Locate the cell with the specified text and output its (X, Y) center coordinate. 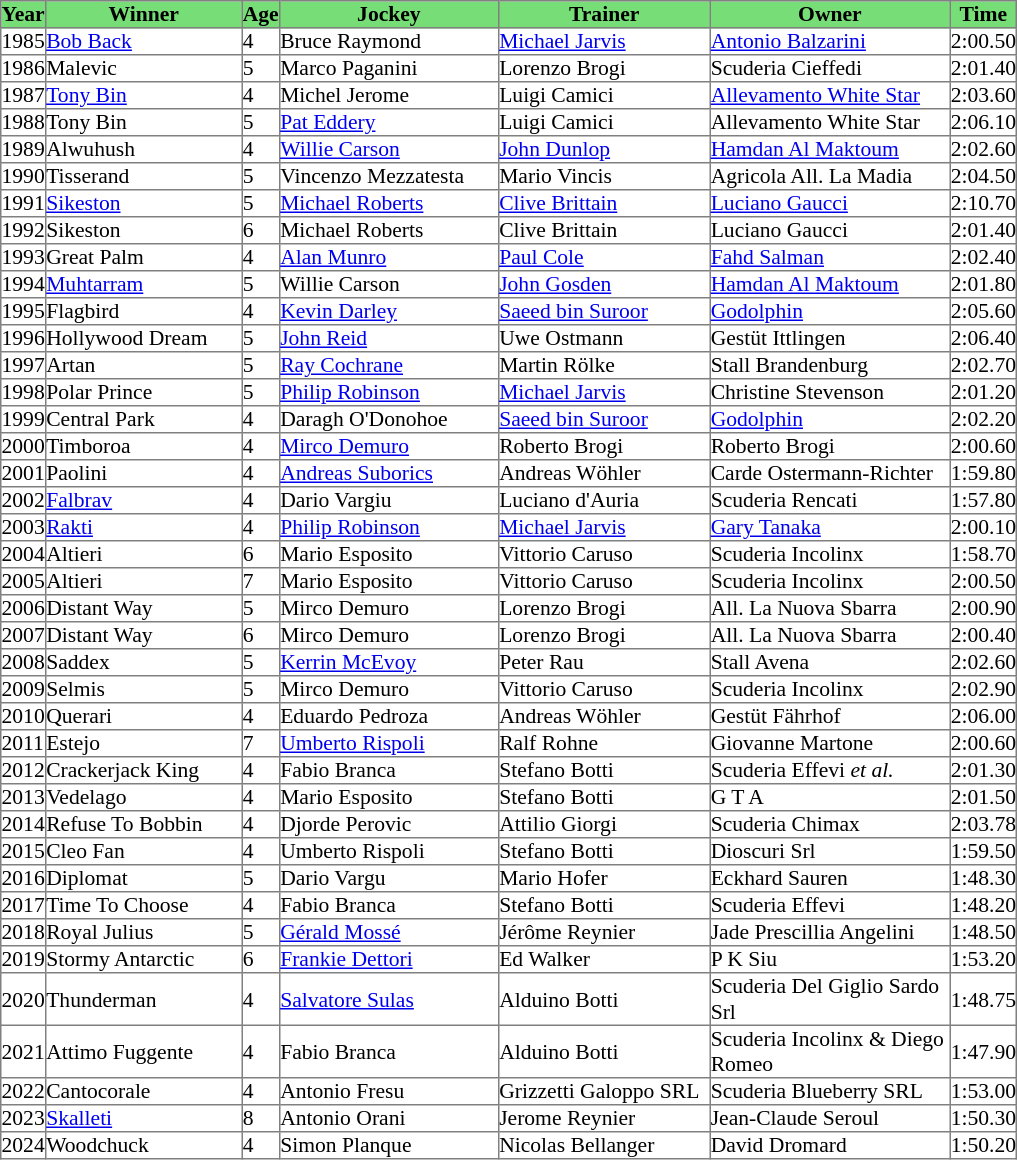
Bruce Raymond (388, 42)
2007 (24, 636)
Marco Paganini (388, 68)
Central Park (143, 420)
1:50.30 (984, 1118)
1:48.50 (984, 932)
John Dunlop (604, 150)
2:02.20 (984, 420)
2:01.80 (984, 284)
Ray Cochrane (388, 366)
Grizzetti Galoppo SRL (604, 1092)
Year (24, 14)
Dario Vargu (388, 878)
Ed Walker (604, 960)
Mario Vincis (604, 176)
Artan (143, 366)
Antonio Orani (388, 1118)
2010 (24, 716)
Polar Prince (143, 392)
1:53.00 (984, 1092)
Flagbird (143, 312)
2024 (24, 1146)
Simon Planque (388, 1146)
Vedelago (143, 798)
Vincenzo Mezzatesta (388, 176)
Andreas Suborics (388, 474)
1988 (24, 122)
2002 (24, 500)
2009 (24, 690)
Royal Julius (143, 932)
Giovanne Martone (830, 744)
1992 (24, 230)
Selmis (143, 690)
2004 (24, 554)
2:01.20 (984, 392)
Woodchuck (143, 1146)
Hollywood Dream (143, 338)
1994 (24, 284)
Cleo Fan (143, 852)
Martin Rölke (604, 366)
Uwe Ostmann (604, 338)
2:00.90 (984, 608)
Owner (830, 14)
Trainer (604, 14)
Great Palm (143, 258)
Malevic (143, 68)
2:02.90 (984, 690)
Winner (143, 14)
2005 (24, 582)
Alwuhush (143, 150)
1:48.30 (984, 878)
Christine Stevenson (830, 392)
2014 (24, 824)
Paul Cole (604, 258)
1:50.20 (984, 1146)
Stall Avena (830, 662)
2023 (24, 1118)
2008 (24, 662)
2:02.70 (984, 366)
2022 (24, 1092)
Nicolas Bellanger (604, 1146)
2:00.40 (984, 636)
2:10.70 (984, 204)
2017 (24, 906)
1991 (24, 204)
Agricola All. La Madia (830, 176)
1:47.90 (984, 1051)
2:03.60 (984, 96)
2:01.30 (984, 770)
Kevin Darley (388, 312)
Refuse To Bobbin (143, 824)
Jerome Reynier (604, 1118)
2:05.60 (984, 312)
2012 (24, 770)
1996 (24, 338)
1:48.20 (984, 906)
Diplomat (143, 878)
Jean-Claude Seroul (830, 1118)
2:03.78 (984, 824)
2016 (24, 878)
Fahd Salman (830, 258)
Eduardo Pedroza (388, 716)
Time To Choose (143, 906)
1990 (24, 176)
2:06.40 (984, 338)
P K Siu (830, 960)
1985 (24, 42)
Frankie Dettori (388, 960)
Mario Hofer (604, 878)
1987 (24, 96)
Eckhard Sauren (830, 878)
1999 (24, 420)
8 (260, 1118)
Alan Munro (388, 258)
1:48.75 (984, 999)
1997 (24, 366)
Antonio Balzarini (830, 42)
Time (984, 14)
1989 (24, 150)
Scuderia Blueberry SRL (830, 1092)
2:00.10 (984, 528)
2001 (24, 474)
Muhtarram (143, 284)
Michel Jerome (388, 96)
Peter Rau (604, 662)
Dario Vargiu (388, 500)
Djorde Perovic (388, 824)
Attilio Giorgi (604, 824)
2020 (24, 999)
Querari (143, 716)
Jockey (388, 14)
Scuderia Rencati (830, 500)
Attimo Fuggente (143, 1051)
2:06.10 (984, 122)
Pat Eddery (388, 122)
2013 (24, 798)
1995 (24, 312)
2021 (24, 1051)
Kerrin McEvoy (388, 662)
Timboroa (143, 446)
2018 (24, 932)
1:53.20 (984, 960)
2:01.50 (984, 798)
Ralf Rohne (604, 744)
Scuderia Effevi (830, 906)
2019 (24, 960)
Gestüt Fährhof (830, 716)
Saddex (143, 662)
Estejo (143, 744)
Salvatore Sulas (388, 999)
2:06.00 (984, 716)
John Gosden (604, 284)
Luciano d'Auria (604, 500)
Stormy Antarctic (143, 960)
1:58.70 (984, 554)
1986 (24, 68)
Scuderia Chimax (830, 824)
Scuderia Cieffedi (830, 68)
Thunderman (143, 999)
1:59.80 (984, 474)
Jérôme Reynier (604, 932)
2011 (24, 744)
Cantocorale (143, 1092)
Falbrav (143, 500)
Crackerjack King (143, 770)
Carde Ostermann-Richter (830, 474)
2:04.50 (984, 176)
2003 (24, 528)
2006 (24, 608)
Antonio Fresu (388, 1092)
1993 (24, 258)
1998 (24, 392)
G T A (830, 798)
Daragh O'Donohoe (388, 420)
2000 (24, 446)
2015 (24, 852)
David Dromard (830, 1146)
Scuderia Incolinx & Diego Romeo (830, 1051)
Stall Brandenburg (830, 366)
Scuderia Effevi et al. (830, 770)
Skalleti (143, 1118)
Gestüt Ittlingen (830, 338)
2:02.40 (984, 258)
Rakti (143, 528)
Age (260, 14)
1:59.50 (984, 852)
1:57.80 (984, 500)
Gary Tanaka (830, 528)
Gérald Mossé (388, 932)
John Reid (388, 338)
Bob Back (143, 42)
Scuderia Del Giglio Sardo Srl (830, 999)
Paolini (143, 474)
Dioscuri Srl (830, 852)
Jade Prescillia Angelini (830, 932)
Tisserand (143, 176)
